Return the (X, Y) coordinate for the center point of the cell that contains the specified text.  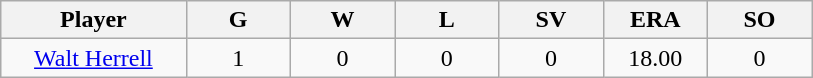
Player (94, 20)
Walt Herrell (94, 58)
18.00 (655, 58)
ERA (655, 20)
W (342, 20)
SV (551, 20)
G (238, 20)
L (447, 20)
SO (759, 20)
1 (238, 58)
